For the text-containing cell, return its midpoint in (X, Y) coordinate format. 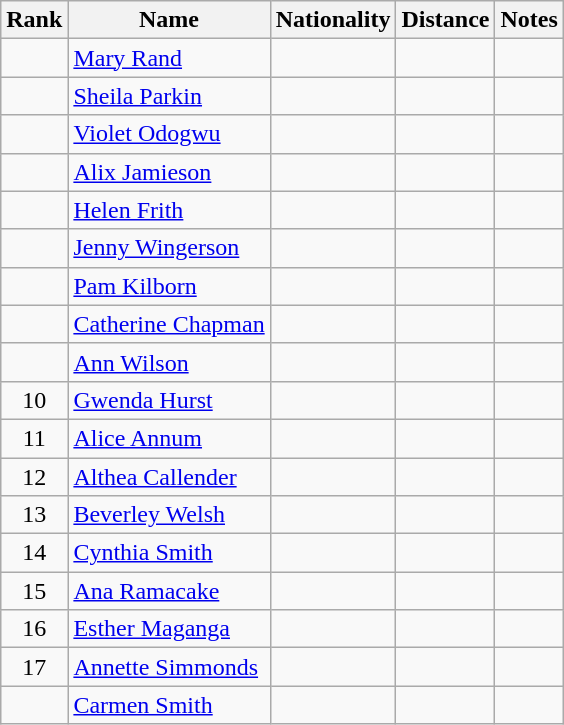
10 (34, 400)
Ana Ramacake (169, 591)
15 (34, 591)
Beverley Welsh (169, 515)
14 (34, 553)
Notes (529, 20)
Pam Kilborn (169, 286)
Althea Callender (169, 477)
Name (169, 20)
Catherine Chapman (169, 324)
Jenny Wingerson (169, 248)
Esther Maganga (169, 629)
Rank (34, 20)
Annette Simmonds (169, 667)
Helen Frith (169, 210)
Distance (446, 20)
17 (34, 667)
Nationality (333, 20)
Cynthia Smith (169, 553)
12 (34, 477)
Mary Rand (169, 58)
Gwenda Hurst (169, 400)
Carmen Smith (169, 705)
Sheila Parkin (169, 96)
13 (34, 515)
Violet Odogwu (169, 134)
Alice Annum (169, 438)
11 (34, 438)
Alix Jamieson (169, 172)
Ann Wilson (169, 362)
16 (34, 629)
